Scan for the cell matching the given text and deliver its (x, y) coordinate at center. 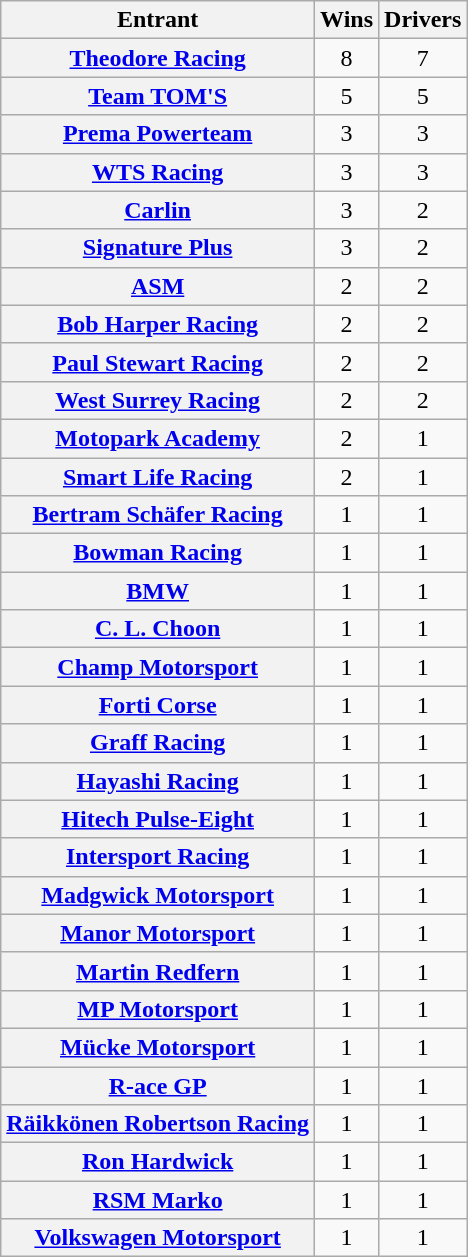
Smart Life Racing (158, 477)
Entrant (158, 20)
BMW (158, 591)
Volkswagen Motorsport (158, 1238)
Ron Hardwick (158, 1162)
Signature Plus (158, 248)
C. L. Choon (158, 629)
Carlin (158, 210)
WTS Racing (158, 172)
Wins (347, 20)
West Surrey Racing (158, 400)
Bertram Schäfer Racing (158, 515)
Hayashi Racing (158, 781)
Forti Corse (158, 705)
Theodore Racing (158, 58)
Drivers (423, 20)
MP Motorsport (158, 1009)
Madgwick Motorsport (158, 895)
Mücke Motorsport (158, 1047)
Paul Stewart Racing (158, 362)
8 (347, 58)
Graff Racing (158, 743)
Prema Powerteam (158, 134)
Bob Harper Racing (158, 324)
Intersport Racing (158, 857)
Räikkönen Robertson Racing (158, 1124)
RSM Marko (158, 1200)
ASM (158, 286)
Martin Redfern (158, 971)
Manor Motorsport (158, 933)
Motopark Academy (158, 438)
Team TOM'S (158, 96)
Bowman Racing (158, 553)
Champ Motorsport (158, 667)
Hitech Pulse-Eight (158, 819)
7 (423, 58)
R-ace GP (158, 1085)
